Return (x, y) of the center of cell containing provided text 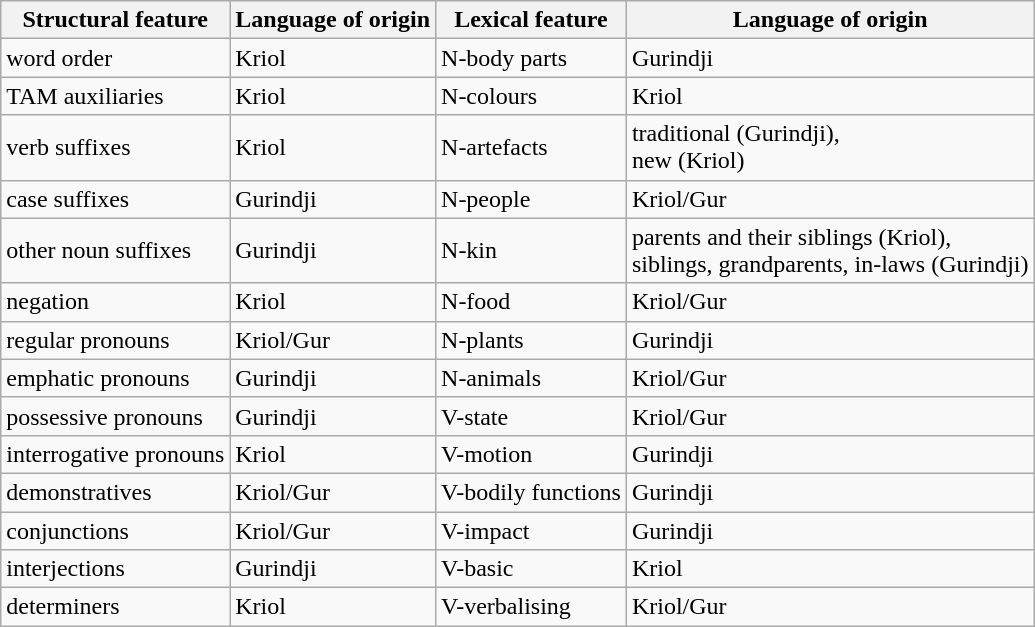
V-basic (532, 569)
N-animals (532, 378)
word order (116, 58)
V-bodily functions (532, 492)
determiners (116, 607)
V-state (532, 416)
N-plants (532, 340)
N-body parts (532, 58)
N-colours (532, 96)
N-kin (532, 250)
emphatic pronouns (116, 378)
Lexical feature (532, 20)
interjections (116, 569)
Structural feature (116, 20)
V-motion (532, 454)
N-people (532, 199)
N-food (532, 302)
traditional (Gurindji),new (Kriol) (830, 148)
negation (116, 302)
parents and their siblings (Kriol),siblings, grandparents, in-laws (Gurindji) (830, 250)
TAM auxiliaries (116, 96)
N-artefacts (532, 148)
case suffixes (116, 199)
regular pronouns (116, 340)
verb suffixes (116, 148)
other noun suffixes (116, 250)
V-verbalising (532, 607)
V-impact (532, 531)
conjunctions (116, 531)
interrogative pronouns (116, 454)
possessive pronouns (116, 416)
demonstratives (116, 492)
